Detect which cell encompasses the target text, then output its [x, y] center coordinate. 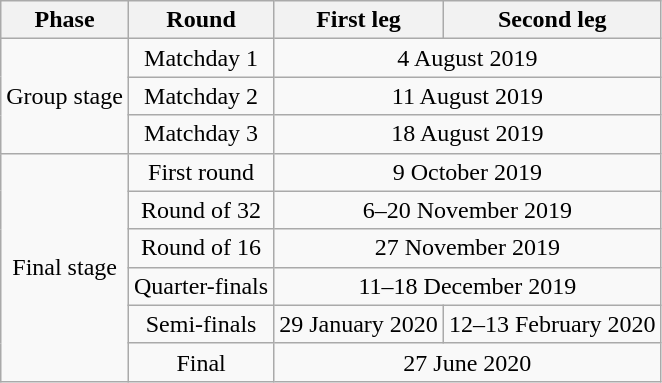
11–18 December 2019 [468, 286]
Semi-finals [200, 324]
29 January 2020 [359, 324]
12–13 February 2020 [552, 324]
18 August 2019 [468, 134]
11 August 2019 [468, 96]
Matchday 2 [200, 96]
27 June 2020 [468, 362]
First leg [359, 20]
4 August 2019 [468, 58]
6–20 November 2019 [468, 210]
27 November 2019 [468, 248]
Quarter-finals [200, 286]
Round of 32 [200, 210]
Final stage [65, 267]
Final [200, 362]
Round [200, 20]
Matchday 3 [200, 134]
Second leg [552, 20]
Round of 16 [200, 248]
Matchday 1 [200, 58]
Phase [65, 20]
First round [200, 172]
9 October 2019 [468, 172]
Group stage [65, 96]
